Scan for the cell matching the given text and deliver its [X, Y] coordinate at center. 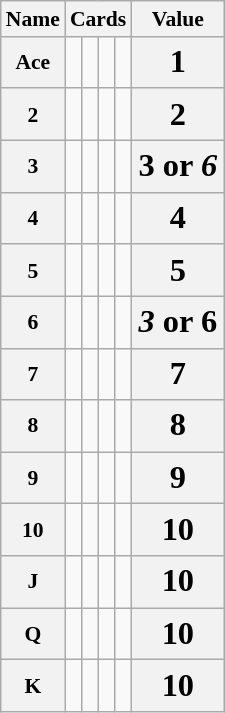
K [33, 686]
Ace [33, 63]
1 [178, 63]
Q [33, 634]
Name [33, 19]
J [33, 582]
3 [33, 167]
Cards [98, 19]
6 [33, 322]
Value [178, 19]
